Return the [X, Y] coordinate for the center point of the cell that contains the specified text.  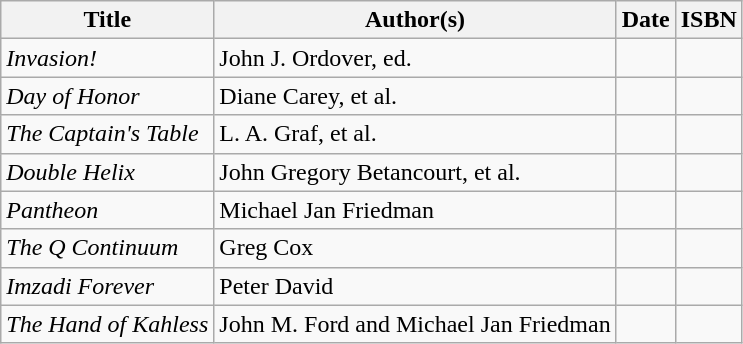
John J. Ordover, ed. [415, 58]
Author(s) [415, 20]
Imzadi Forever [108, 286]
John Gregory Betancourt, et al. [415, 172]
Day of Honor [108, 96]
Date [646, 20]
Pantheon [108, 210]
Michael Jan Friedman [415, 210]
Double Helix [108, 172]
The Q Continuum [108, 248]
Invasion! [108, 58]
The Captain's Table [108, 134]
Peter David [415, 286]
L. A. Graf, et al. [415, 134]
The Hand of Kahless [108, 324]
Diane Carey, et al. [415, 96]
ISBN [708, 20]
Greg Cox [415, 248]
John M. Ford and Michael Jan Friedman [415, 324]
Title [108, 20]
